Determine the [X, Y] coordinate at the center of the cell enclosing the given text.  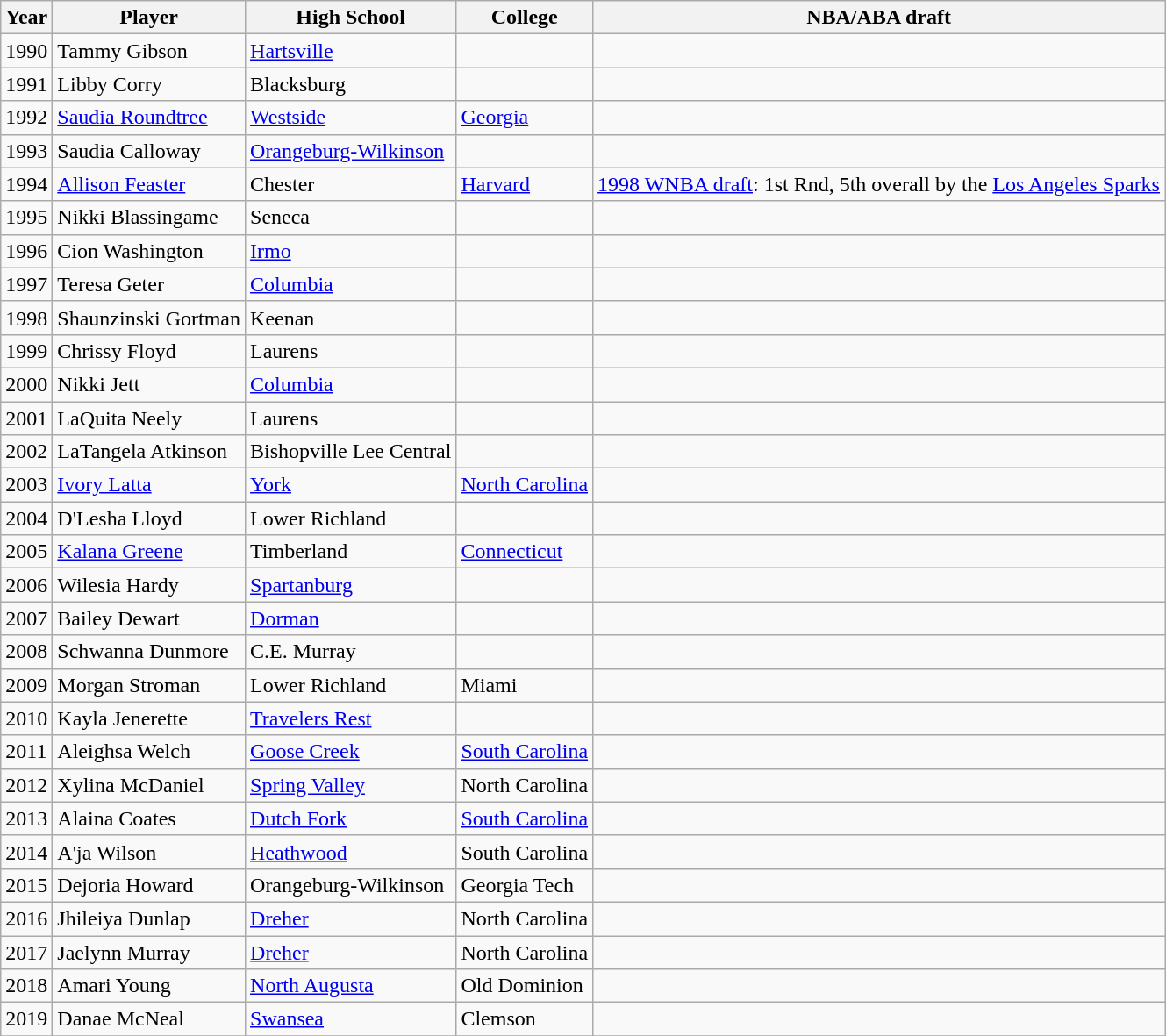
LaTangela Atkinson [149, 452]
Amari Young [149, 986]
1998 [26, 318]
2006 [26, 585]
Jhileiya Dunlap [149, 918]
Ivory Latta [149, 485]
Allison Feaster [149, 184]
2004 [26, 518]
Heathwood [351, 852]
Schwanna Dunmore [149, 652]
1999 [26, 351]
2001 [26, 418]
Bailey Dewart [149, 618]
2014 [26, 852]
2007 [26, 618]
1994 [26, 184]
Teresa Geter [149, 284]
Clemson [525, 1019]
Cion Washington [149, 251]
Tammy Gibson [149, 51]
Timberland [351, 552]
2010 [26, 718]
Danae McNeal [149, 1019]
Westside [351, 118]
Blacksburg [351, 84]
Xylina McDaniel [149, 785]
1990 [26, 51]
Spring Valley [351, 785]
Old Dominion [525, 986]
High School [351, 18]
2013 [26, 818]
2008 [26, 652]
Nikki Blassingame [149, 218]
Chester [351, 184]
Dutch Fork [351, 818]
Miami [525, 685]
Wilesia Hardy [149, 585]
Nikki Jett [149, 384]
Aleighsa Welch [149, 752]
1997 [26, 284]
Harvard [525, 184]
Irmo [351, 251]
2019 [26, 1019]
Spartanburg [351, 585]
Kayla Jenerette [149, 718]
Georgia Tech [525, 885]
Hartsville [351, 51]
Jaelynn Murray [149, 952]
Saudia Calloway [149, 151]
Morgan Stroman [149, 685]
Alaina Coates [149, 818]
2018 [26, 986]
Player [149, 18]
Bishopville Lee Central [351, 452]
Seneca [351, 218]
2012 [26, 785]
Travelers Rest [351, 718]
2003 [26, 485]
1993 [26, 151]
A'ja Wilson [149, 852]
1998 WNBA draft: 1st Rnd, 5th overall by the Los Angeles Sparks [879, 184]
Year [26, 18]
Libby Corry [149, 84]
Dejoria Howard [149, 885]
1996 [26, 251]
2000 [26, 384]
2005 [26, 552]
Swansea [351, 1019]
2002 [26, 452]
1995 [26, 218]
2009 [26, 685]
Keenan [351, 318]
NBA/ABA draft [879, 18]
Shaunzinski Gortman [149, 318]
Saudia Roundtree [149, 118]
Goose Creek [351, 752]
Kalana Greene [149, 552]
Georgia [525, 118]
1991 [26, 84]
College [525, 18]
North Augusta [351, 986]
2015 [26, 885]
C.E. Murray [351, 652]
Connecticut [525, 552]
Chrissy Floyd [149, 351]
D'Lesha Lloyd [149, 518]
York [351, 485]
2017 [26, 952]
LaQuita Neely [149, 418]
2011 [26, 752]
Dorman [351, 618]
1992 [26, 118]
2016 [26, 918]
